For the text-containing cell, return its midpoint in [X, Y] coordinate format. 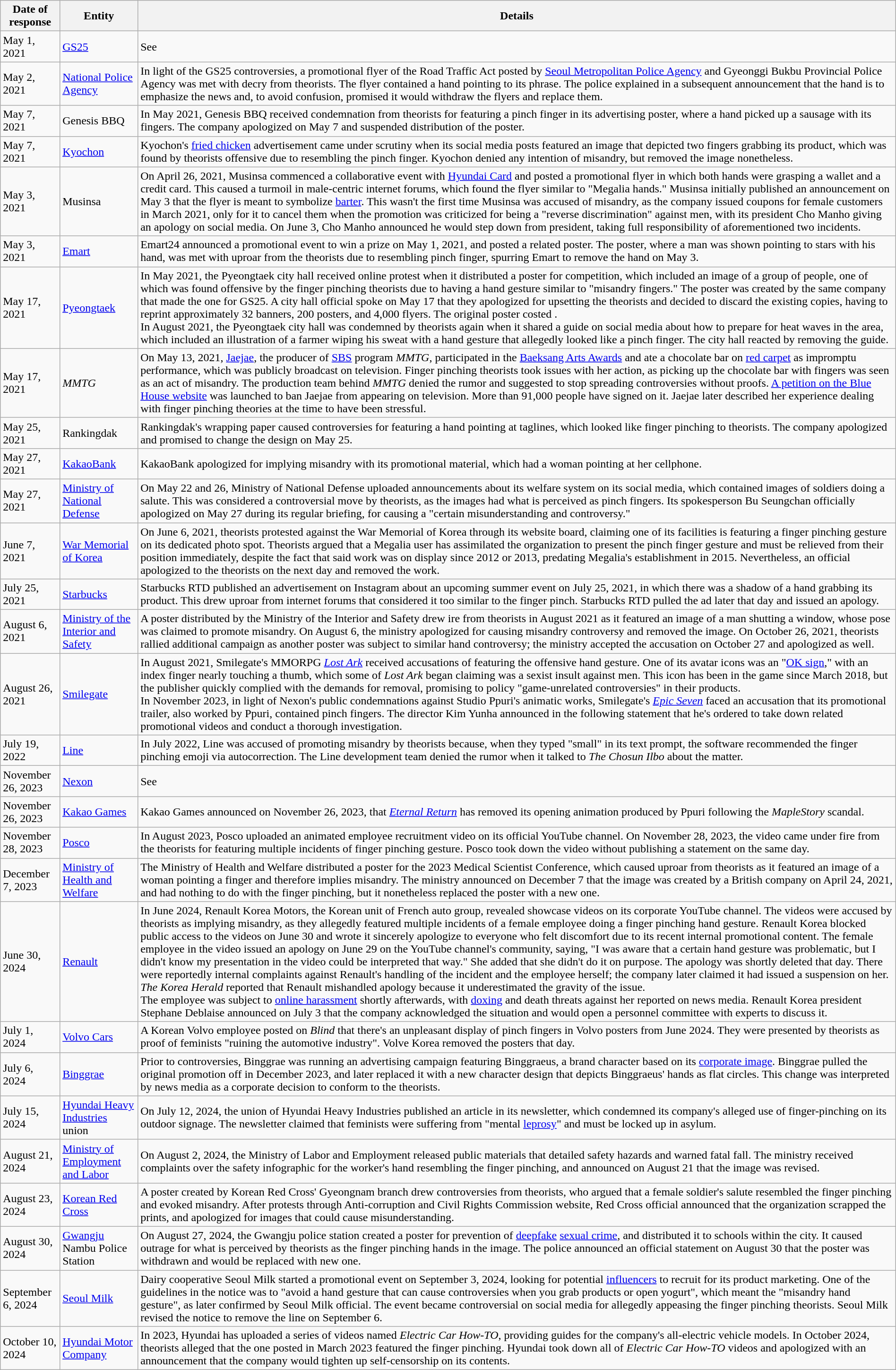
MMTG [99, 383]
Emart [99, 251]
Entity [99, 16]
October 10, 2024 [30, 1348]
Kakao Games [99, 812]
Pyeongtaek [99, 307]
July 19, 2022 [30, 751]
Renault [99, 962]
Korean Red Cross [99, 1205]
Starbucks [99, 595]
Hyundai Motor Company [99, 1348]
Kyochon [99, 151]
Ministry of the Interior and Safety [99, 632]
GS25 [99, 46]
July 1, 2024 [30, 1037]
December 7, 2023 [30, 880]
KakaoBank [99, 463]
September 6, 2024 [30, 1298]
Genesis BBQ [99, 121]
November 28, 2023 [30, 842]
KakaoBank apologized for implying misandry with its promotional material, which had a woman pointing at her cellphone. [517, 463]
August 6, 2021 [30, 632]
Ministry of Employment and Labor [99, 1161]
May 2, 2021 [30, 84]
Seoul Milk [99, 1298]
Kakao Games announced on November 26, 2023, that Eternal Return has removed its opening animation produced by Ppuri following the MapleStory scandal. [517, 812]
Line [99, 751]
June 7, 2021 [30, 551]
Musinsa [99, 201]
Date of response [30, 16]
July 6, 2024 [30, 1074]
National Police Agency [99, 84]
Ministry of National Defense [99, 501]
Gwangju Nambu Police Station [99, 1248]
Rankingdak [99, 433]
Posco [99, 842]
August 30, 2024 [30, 1248]
Hyundai Heavy Industries union [99, 1118]
Binggrae [99, 1074]
August 23, 2024 [30, 1205]
June 30, 2024 [30, 962]
Volvo Cars [99, 1037]
Ministry of Health and Welfare [99, 880]
July 25, 2021 [30, 595]
War Memorial of Korea [99, 551]
May 1, 2021 [30, 46]
August 26, 2021 [30, 694]
Nexon [99, 781]
Details [517, 16]
August 21, 2024 [30, 1161]
July 15, 2024 [30, 1118]
Smilegate [99, 694]
May 25, 2021 [30, 433]
